Locate the cell with the specified text and output its [X, Y] center coordinate. 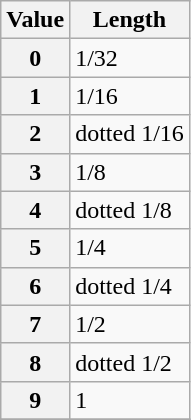
dotted 1/4 [130, 286]
1/4 [130, 248]
1/2 [130, 324]
1/32 [130, 58]
Length [130, 20]
2 [36, 134]
5 [36, 248]
7 [36, 324]
8 [36, 362]
dotted 1/2 [130, 362]
dotted 1/16 [130, 134]
1/8 [130, 172]
9 [36, 400]
0 [36, 58]
Value [36, 20]
6 [36, 286]
dotted 1/8 [130, 210]
3 [36, 172]
1/16 [130, 96]
4 [36, 210]
